Extract the (x, y) coordinate from the center of the cell holding the provided text.  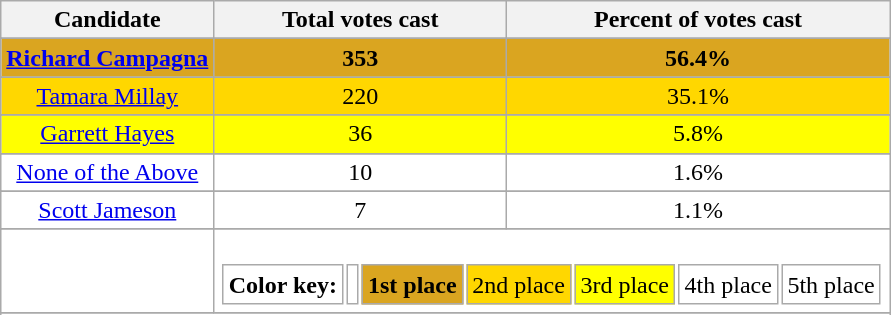
3rd place (624, 285)
35.1% (698, 96)
5th place (831, 285)
Richard Campagna (108, 58)
Color key: 1st place 2nd place 3rd place 4th place 5th place (552, 271)
4th place (728, 285)
Candidate (108, 20)
Color key: (282, 285)
353 (360, 58)
Percent of votes cast (698, 20)
None of the Above (108, 172)
2nd place (518, 285)
Scott Jameson (108, 210)
Garrett Hayes (108, 134)
1.6% (698, 172)
1st place (412, 285)
10 (360, 172)
Total votes cast (360, 20)
36 (360, 134)
5.8% (698, 134)
Tamara Millay (108, 96)
56.4% (698, 58)
220 (360, 96)
7 (360, 210)
1.1% (698, 210)
